Search for the cell housing the specified text and yield its [x, y] center coordinate. 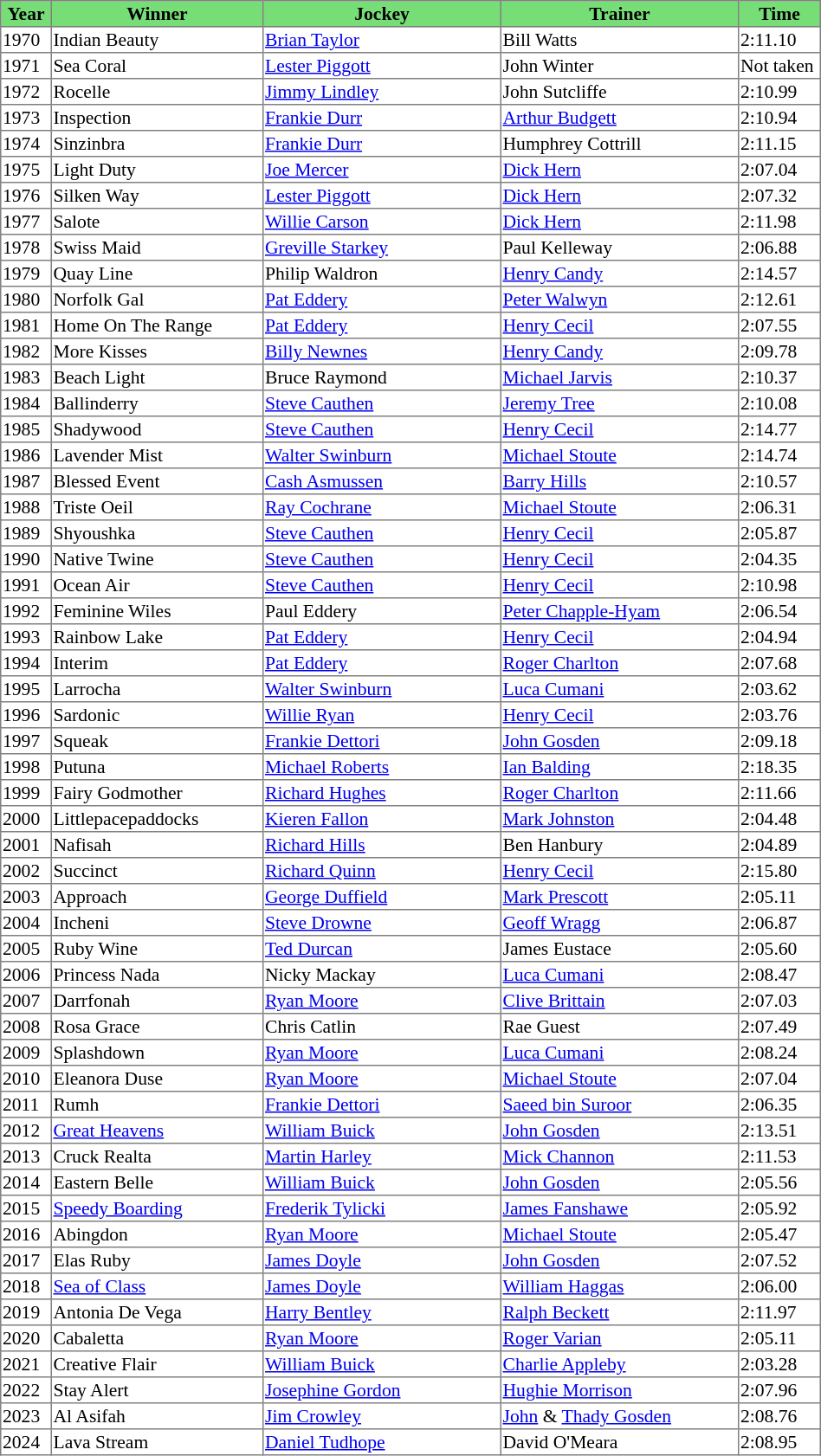
1978 [26, 248]
Josephine Gordon [382, 1390]
Willie Ryan [382, 715]
1989 [26, 533]
Billy Newnes [382, 351]
Eastern Belle [157, 1182]
Silken Way [157, 196]
2004 [26, 923]
2006 [26, 975]
Roger Varian [619, 1338]
2009 [26, 1053]
2:06.88 [779, 248]
Lavender Mist [157, 455]
Hughie Morrison [619, 1390]
Chris Catlin [382, 1027]
1972 [26, 92]
2:05.92 [779, 1208]
Mark Prescott [619, 897]
Shadywood [157, 429]
Saeed bin Suroor [619, 1105]
Rocelle [157, 92]
Ben Hanbury [619, 845]
Ray Cochrane [382, 507]
Joe Mercer [382, 170]
2:10.98 [779, 585]
1990 [26, 559]
Rainbow Lake [157, 637]
2:07.49 [779, 1027]
2023 [26, 1416]
Home On The Range [157, 325]
2:14.77 [779, 429]
Fairy Godmother [157, 793]
2:05.56 [779, 1182]
Ocean Air [157, 585]
Bruce Raymond [382, 377]
Geoff Wragg [619, 923]
1970 [26, 40]
2:11.97 [779, 1312]
Harry Bentley [382, 1312]
Winner [157, 14]
John Winter [619, 66]
1996 [26, 715]
Beach Light [157, 377]
More Kisses [157, 351]
2012 [26, 1131]
Peter Walwyn [619, 300]
2016 [26, 1234]
1984 [26, 403]
Squeak [157, 741]
2:04.48 [779, 819]
Nafisah [157, 845]
2:10.94 [779, 118]
2018 [26, 1286]
Putuna [157, 767]
2:14.74 [779, 455]
2003 [26, 897]
1999 [26, 793]
Paul Eddery [382, 611]
Humphrey Cottrill [619, 144]
Peter Chapple-Hyam [619, 611]
1987 [26, 481]
2:09.18 [779, 741]
Sea of Class [157, 1286]
Cruck Realta [157, 1156]
Barry Hills [619, 481]
Michael Jarvis [619, 377]
1995 [26, 689]
Jeremy Tree [619, 403]
1981 [26, 325]
Princess Nada [157, 975]
Blessed Event [157, 481]
1980 [26, 300]
Mick Channon [619, 1156]
Light Duty [157, 170]
2:07.32 [779, 196]
Eleanora Duse [157, 1079]
Triste Oeil [157, 507]
Martin Harley [382, 1156]
Mark Johnston [619, 819]
Rumh [157, 1105]
2:06.87 [779, 923]
2:08.47 [779, 975]
2:18.35 [779, 767]
2007 [26, 1001]
1982 [26, 351]
2011 [26, 1105]
John Sutcliffe [619, 92]
Year [26, 14]
Bill Watts [619, 40]
Antonia De Vega [157, 1312]
Great Heavens [157, 1131]
1994 [26, 663]
Al Asifah [157, 1416]
2005 [26, 949]
Arthur Budgett [619, 118]
Richard Hills [382, 845]
Darrfonah [157, 1001]
Quay Line [157, 274]
2022 [26, 1390]
Cabaletta [157, 1338]
2:04.89 [779, 845]
Nicky Mackay [382, 975]
2:11.53 [779, 1156]
Richard Quinn [382, 871]
2002 [26, 871]
2:07.03 [779, 1001]
Native Twine [157, 559]
Approach [157, 897]
Sea Coral [157, 66]
2:12.61 [779, 300]
1991 [26, 585]
Clive Brittain [619, 1001]
1976 [26, 196]
Stay Alert [157, 1390]
Charlie Appleby [619, 1364]
2000 [26, 819]
2:07.55 [779, 325]
2:11.15 [779, 144]
2015 [26, 1208]
2:04.35 [779, 559]
2:05.60 [779, 949]
Frederik Tylicki [382, 1208]
Splashdown [157, 1053]
Elas Ruby [157, 1260]
1985 [26, 429]
Creative Flair [157, 1364]
2:06.31 [779, 507]
1975 [26, 170]
2019 [26, 1312]
2017 [26, 1260]
Littlepacepaddocks [157, 819]
2:15.80 [779, 871]
2:08.76 [779, 1416]
Ian Balding [619, 767]
1983 [26, 377]
1977 [26, 222]
1988 [26, 507]
1992 [26, 611]
2020 [26, 1338]
2010 [26, 1079]
2:03.28 [779, 1364]
2:04.94 [779, 637]
Ted Durcan [382, 949]
Speedy Boarding [157, 1208]
Abingdon [157, 1234]
James Fanshawe [619, 1208]
2:11.98 [779, 222]
Ballinderry [157, 403]
2:05.47 [779, 1234]
Larrocha [157, 689]
Rae Guest [619, 1027]
David O'Meara [619, 1442]
2024 [26, 1442]
2:05.87 [779, 533]
2001 [26, 845]
Lava Stream [157, 1442]
1974 [26, 144]
Time [779, 14]
2:10.37 [779, 377]
Kieren Fallon [382, 819]
2:11.66 [779, 793]
Sinzinbra [157, 144]
Sardonic [157, 715]
2:06.00 [779, 1286]
Paul Kelleway [619, 248]
2:11.10 [779, 40]
Jimmy Lindley [382, 92]
William Haggas [619, 1286]
Trainer [619, 14]
2:06.54 [779, 611]
Philip Waldron [382, 274]
1979 [26, 274]
2:13.51 [779, 1131]
2013 [26, 1156]
Cash Asmussen [382, 481]
John & Thady Gosden [619, 1416]
Succinct [157, 871]
Daniel Tudhope [382, 1442]
Michael Roberts [382, 767]
1971 [26, 66]
Rosa Grace [157, 1027]
1986 [26, 455]
Shyoushka [157, 533]
Richard Hughes [382, 793]
2:08.24 [779, 1053]
Ruby Wine [157, 949]
Feminine Wiles [157, 611]
2:03.76 [779, 715]
2:03.62 [779, 689]
James Eustace [619, 949]
Salote [157, 222]
2:07.52 [779, 1260]
2:14.57 [779, 274]
2:09.78 [779, 351]
2:06.35 [779, 1105]
Jim Crowley [382, 1416]
Norfolk Gal [157, 300]
Ralph Beckett [619, 1312]
Not taken [779, 66]
Interim [157, 663]
2008 [26, 1027]
Indian Beauty [157, 40]
Brian Taylor [382, 40]
George Duffield [382, 897]
2:10.08 [779, 403]
2:10.57 [779, 481]
Steve Drowne [382, 923]
Jockey [382, 14]
1997 [26, 741]
2021 [26, 1364]
2:07.68 [779, 663]
1998 [26, 767]
Swiss Maid [157, 248]
1973 [26, 118]
Greville Starkey [382, 248]
1993 [26, 637]
Willie Carson [382, 222]
2:07.96 [779, 1390]
2:08.95 [779, 1442]
2014 [26, 1182]
2:10.99 [779, 92]
Incheni [157, 923]
Inspection [157, 118]
